Output the [X, Y] coordinate of the center of the cell containing the given text.  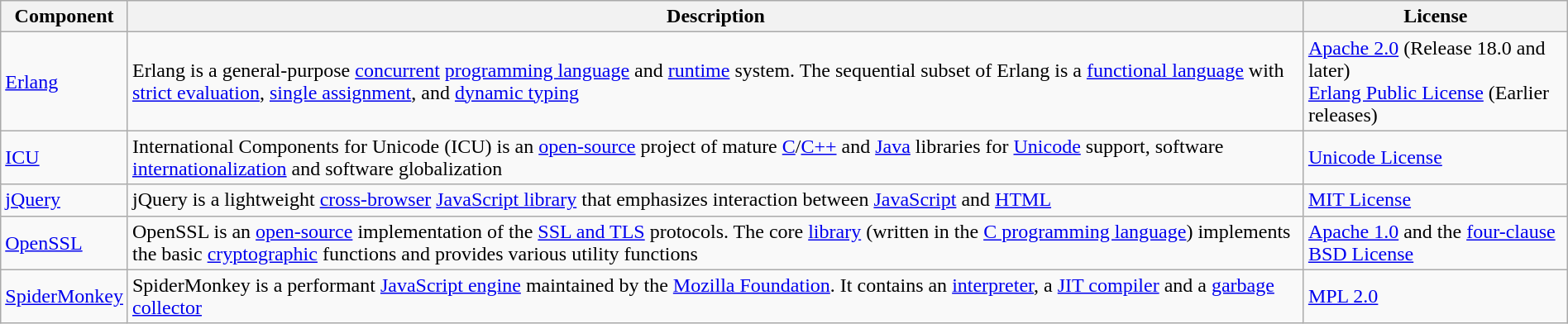
Component [65, 17]
jQuery is a lightweight cross-browser JavaScript library that emphasizes interaction between JavaScript and HTML [715, 200]
Apache 2.0 (Release 18.0 and later)Erlang Public License (Earlier releases) [1436, 81]
MPL 2.0 [1436, 296]
MIT License [1436, 200]
Unicode License [1436, 157]
SpiderMonkey [65, 296]
ICU [65, 157]
OpenSSL [65, 243]
License [1436, 17]
Description [715, 17]
Apache 1.0 and the four-clause BSD License [1436, 243]
Erlang [65, 81]
jQuery [65, 200]
